From the cell containing the given text, extract its center point as [x, y] coordinate. 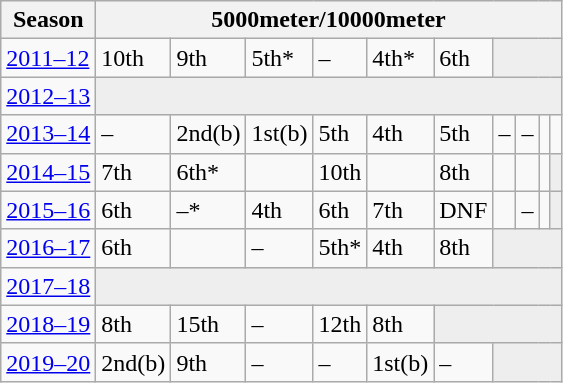
2012–13 [48, 96]
2019–20 [48, 362]
2011–12 [48, 58]
5000meter/10000meter [328, 20]
–* [208, 210]
15th [208, 324]
2014–15 [48, 172]
DNF [464, 210]
4th* [400, 58]
2013–14 [48, 134]
2016–17 [48, 248]
12th [340, 324]
2017–18 [48, 286]
2018–19 [48, 324]
6th* [208, 172]
2015–16 [48, 210]
Season [48, 20]
